Extract the (x, y) coordinate from the center of the cell holding the provided text.  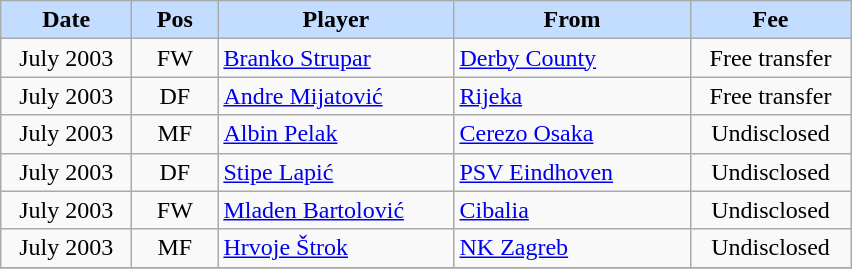
PSV Eindhoven (572, 172)
Cibalia (572, 210)
From (572, 20)
Albin Pelak (336, 134)
Hrvoje Štrok (336, 248)
Pos (175, 20)
Mladen Bartolović (336, 210)
Stipe Lapić (336, 172)
Fee (770, 20)
Andre Mijatović (336, 96)
Derby County (572, 58)
Date (66, 20)
Rijeka (572, 96)
Cerezo Osaka (572, 134)
NK Zagreb (572, 248)
Branko Strupar (336, 58)
Player (336, 20)
